Capture the cell that displays the provided text and extract its [X, Y] central coordinate. 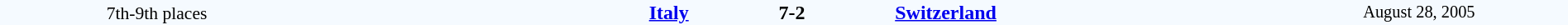
August 28, 2005 [1419, 12]
7-2 [791, 12]
Italy [501, 12]
Switzerland [1082, 12]
7th-9th places [157, 12]
